Return the [X, Y] coordinate for the center point of the cell that contains the specified text.  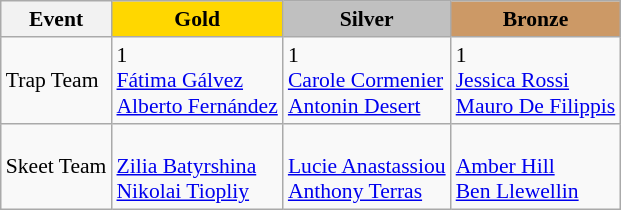
Amber HillBen Llewellin [536, 166]
1Carole CormenierAntonin Desert [367, 80]
Skeet Team [56, 166]
Event [56, 19]
1Fátima GálvezAlberto Fernández [196, 80]
Silver [367, 19]
Gold [196, 19]
Bronze [536, 19]
Trap Team [56, 80]
1Jessica RossiMauro De Filippis [536, 80]
Zilia BatyrshinaNikolai Tiopliy [196, 166]
Lucie AnastassiouAnthony Terras [367, 166]
